Provide the (X, Y) coordinate of the cell's center where the given text is located.  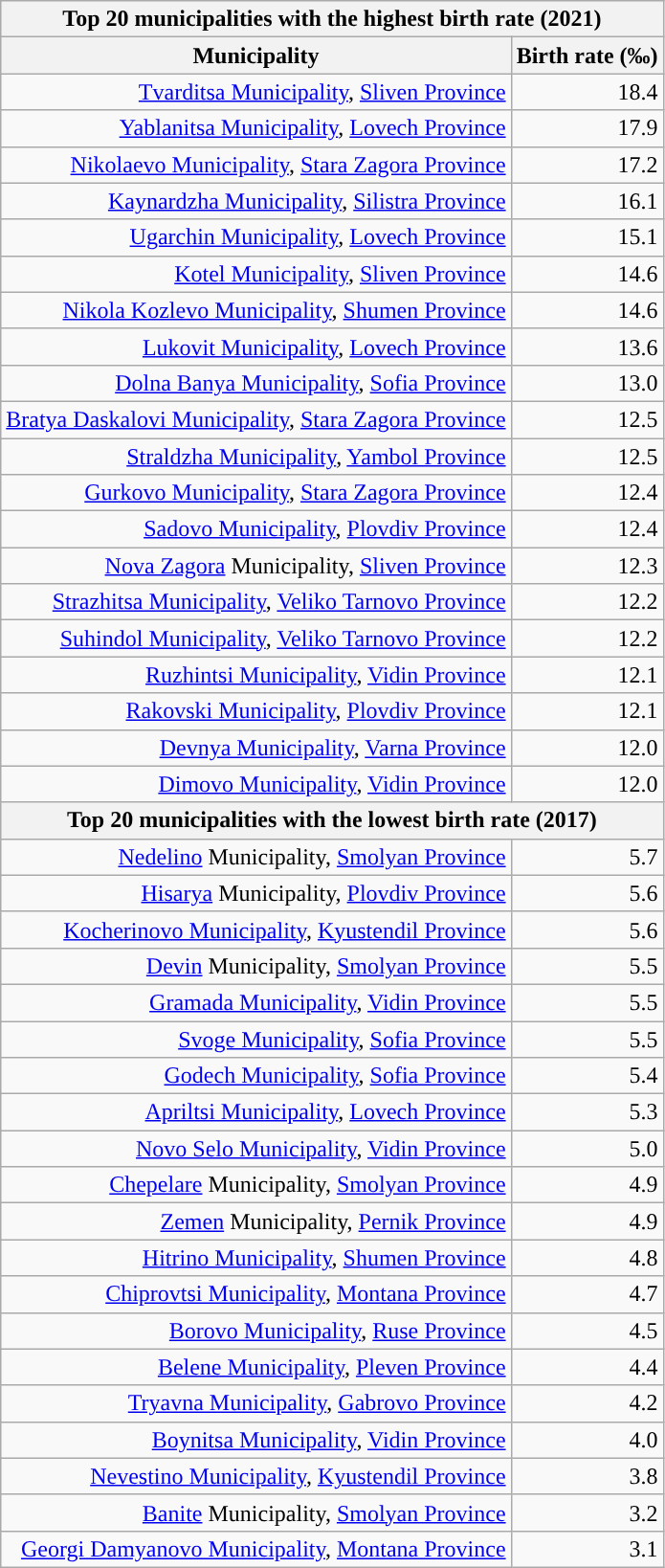
Boynitsa Municipality, Vidin Province (256, 1440)
Hisarya Municipality, Plovdiv Province (256, 893)
Hitrino Municipality, Shumen Province (256, 1258)
12.3 (587, 566)
Svoge Municipality, Sofia Province (256, 1039)
Zemen Municipality, Pernik Province (256, 1221)
Straldzha Municipality, Yambol Province (256, 457)
Top 20 municipalities with the lowest birth rate (2017) (332, 820)
15.1 (587, 237)
Borovo Municipality, Ruse Province (256, 1331)
Ruzhintsi Municipality, Vidin Province (256, 675)
Nikolaevo Municipality, Stara Zagora Province (256, 165)
Yablanitsa Municipality, Lovech Province (256, 128)
5.3 (587, 1112)
4.4 (587, 1367)
Dolna Banya Municipality, Sofia Province (256, 383)
5.7 (587, 857)
Municipality (256, 56)
Chiprovtsi Municipality, Montana Province (256, 1294)
13.6 (587, 347)
Gurkovo Municipality, Stara Zagora Province (256, 493)
Kaynardzha Municipality, Silistra Province (256, 201)
13.0 (587, 383)
Nevestino Municipality, Kyustendil Province (256, 1476)
Devnya Municipality, Varna Province (256, 748)
Nikola Kozlevo Municipality, Shumen Province (256, 310)
Kotel Municipality, Sliven Province (256, 274)
Birth rate (‰) (587, 56)
Apriltsi Municipality, Lovech Province (256, 1112)
Kocherinovo Municipality, Kyustendil Province (256, 930)
Rakovski Municipality, Plovdiv Province (256, 711)
3.8 (587, 1476)
Bratya Daskalovi Municipality, Stara Zagora Province (256, 419)
Godech Municipality, Sofia Province (256, 1076)
Georgi Damyanovo Municipality, Montana Province (256, 1549)
Top 20 municipalities with the highest birth rate (2021) (332, 19)
5.4 (587, 1076)
Ugarchin Municipality, Lovech Province (256, 237)
Nedelino Municipality, Smolyan Province (256, 857)
Strazhitsa Municipality, Veliko Tarnovo Province (256, 602)
Banite Municipality, Smolyan Province (256, 1512)
Gramada Municipality, Vidin Province (256, 1002)
Devin Municipality, Smolyan Province (256, 966)
3.1 (587, 1549)
Suhindol Municipality, Veliko Tarnovo Province (256, 638)
4.8 (587, 1258)
5.0 (587, 1149)
17.9 (587, 128)
Lukovit Municipality, Lovech Province (256, 347)
Chepelare Municipality, Smolyan Province (256, 1185)
18.4 (587, 92)
3.2 (587, 1512)
4.5 (587, 1331)
Sadovo Municipality, Plovdiv Province (256, 529)
4.0 (587, 1440)
4.7 (587, 1294)
4.2 (587, 1403)
Belene Municipality, Pleven Province (256, 1367)
Tvarditsa Municipality, Sliven Province (256, 92)
Dimovo Municipality, Vidin Province (256, 784)
Novo Selo Municipality, Vidin Province (256, 1149)
Tryavna Municipality, Gabrovo Province (256, 1403)
17.2 (587, 165)
16.1 (587, 201)
Nova Zagora Municipality, Sliven Province (256, 566)
